Scan for the cell matching the given text and deliver its (x, y) coordinate at center. 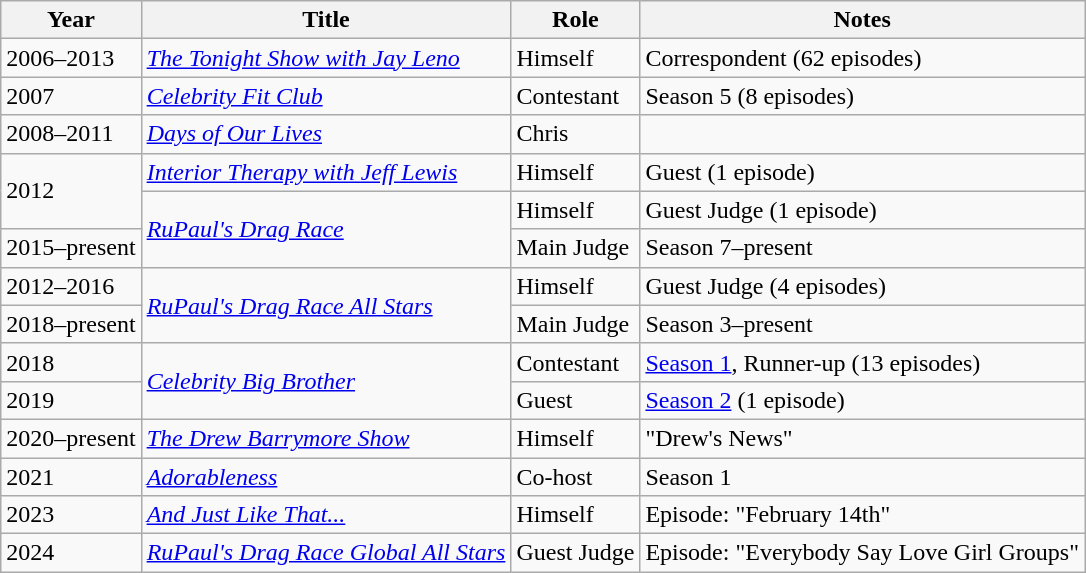
Guest (1 episode) (862, 172)
Celebrity Big Brother (326, 381)
Season 3–present (862, 324)
Guest (576, 400)
RuPaul's Drag Race Global All Stars (326, 553)
Chris (576, 134)
Guest Judge (1 episode) (862, 210)
Days of Our Lives (326, 134)
"Drew's News" (862, 438)
Adorableness (326, 477)
And Just Like That... (326, 515)
Guest Judge (576, 553)
2006–2013 (71, 58)
2021 (71, 477)
2015–present (71, 248)
Season 1 (862, 477)
RuPaul's Drag Race All Stars (326, 305)
2007 (71, 96)
The Drew Barrymore Show (326, 438)
2019 (71, 400)
2018–present (71, 324)
Title (326, 20)
Season 7–present (862, 248)
Role (576, 20)
Co-host (576, 477)
2012–2016 (71, 286)
Interior Therapy with Jeff Lewis (326, 172)
Notes (862, 20)
Guest Judge (4 episodes) (862, 286)
Season 1, Runner-up (13 episodes) (862, 362)
2008–2011 (71, 134)
2024 (71, 553)
2018 (71, 362)
2012 (71, 191)
2020–present (71, 438)
2023 (71, 515)
Episode: "February 14th" (862, 515)
Year (71, 20)
Season 5 (8 episodes) (862, 96)
The Tonight Show with Jay Leno (326, 58)
Celebrity Fit Club (326, 96)
Episode: "Everybody Say Love Girl Groups" (862, 553)
Season 2 (1 episode) (862, 400)
RuPaul's Drag Race (326, 229)
Correspondent (62 episodes) (862, 58)
